For the text-containing cell, return its midpoint in [X, Y] coordinate format. 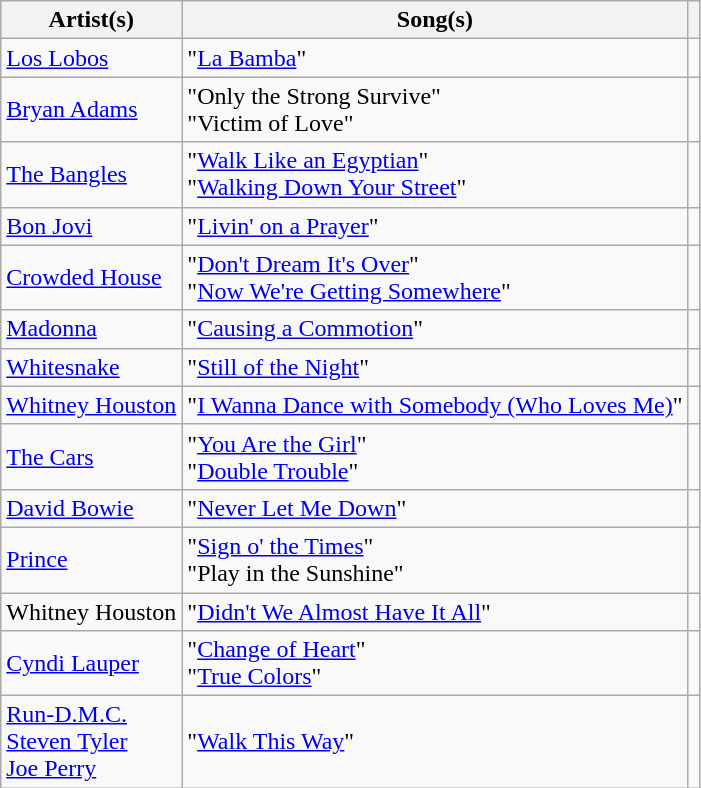
Los Lobos [92, 58]
David Bowie [92, 508]
Artist(s) [92, 20]
"Walk This Way" [435, 742]
Crowded House [92, 278]
Whitesnake [92, 367]
"Only the Strong Survive""Victim of Love" [435, 110]
Bryan Adams [92, 110]
"Never Let Me Down" [435, 508]
Bon Jovi [92, 226]
"Walk Like an Egyptian""Walking Down Your Street" [435, 174]
"Don't Dream It's Over""Now We're Getting Somewhere" [435, 278]
Cyndi Lauper [92, 664]
Madonna [92, 329]
The Cars [92, 456]
"Still of the Night" [435, 367]
"La Bamba" [435, 58]
"You Are the Girl""Double Trouble" [435, 456]
Run-D.M.C. Steven Tyler Joe Perry [92, 742]
"Causing a Commotion" [435, 329]
"Change of Heart""True Colors" [435, 664]
"I Wanna Dance with Somebody (Who Loves Me)" [435, 405]
"Didn't We Almost Have It All" [435, 611]
Prince [92, 560]
Song(s) [435, 20]
The Bangles [92, 174]
"Livin' on a Prayer" [435, 226]
"Sign o' the Times""Play in the Sunshine" [435, 560]
